Extract the (X, Y) coordinate from the center of the cell holding the provided text.  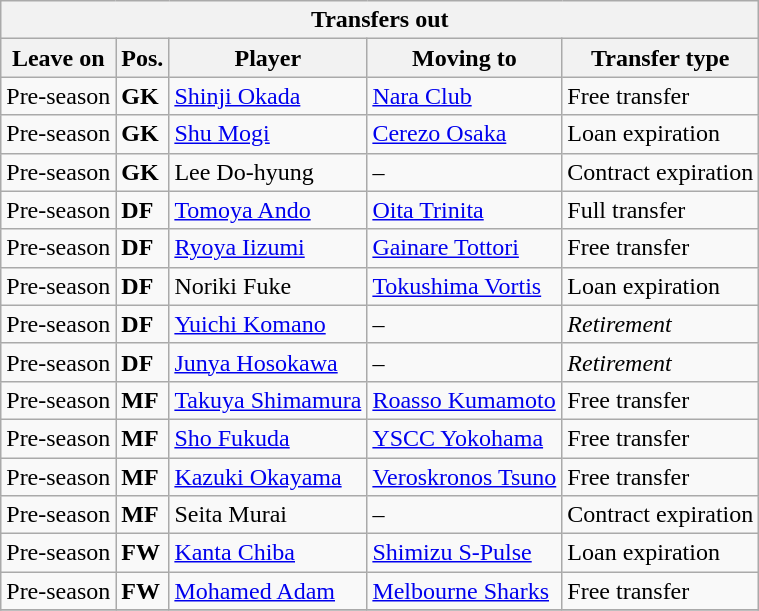
Takuya Shimamura (268, 400)
Cerezo Osaka (464, 134)
Kanta Chiba (268, 553)
Leave on (58, 58)
Pos. (142, 58)
Oita Trinita (464, 210)
Tomoya Ando (268, 210)
Junya Hosokawa (268, 362)
Melbourne Sharks (464, 591)
Nara Club (464, 96)
YSCC Yokohama (464, 438)
Yuichi Komano (268, 324)
Player (268, 58)
Veroskronos Tsuno (464, 477)
Kazuki Okayama (268, 477)
Seita Murai (268, 515)
Mohamed Adam (268, 591)
Shimizu S-Pulse (464, 553)
Tokushima Vortis (464, 286)
Full transfer (660, 210)
Roasso Kumamoto (464, 400)
Transfer type (660, 58)
Transfers out (380, 20)
Noriki Fuke (268, 286)
Ryoya Iizumi (268, 248)
Lee Do-hyung (268, 172)
Shu Mogi (268, 134)
Shinji Okada (268, 96)
Moving to (464, 58)
Sho Fukuda (268, 438)
Gainare Tottori (464, 248)
